Identify which cell holds the provided text, then report its [x, y] central coordinate. 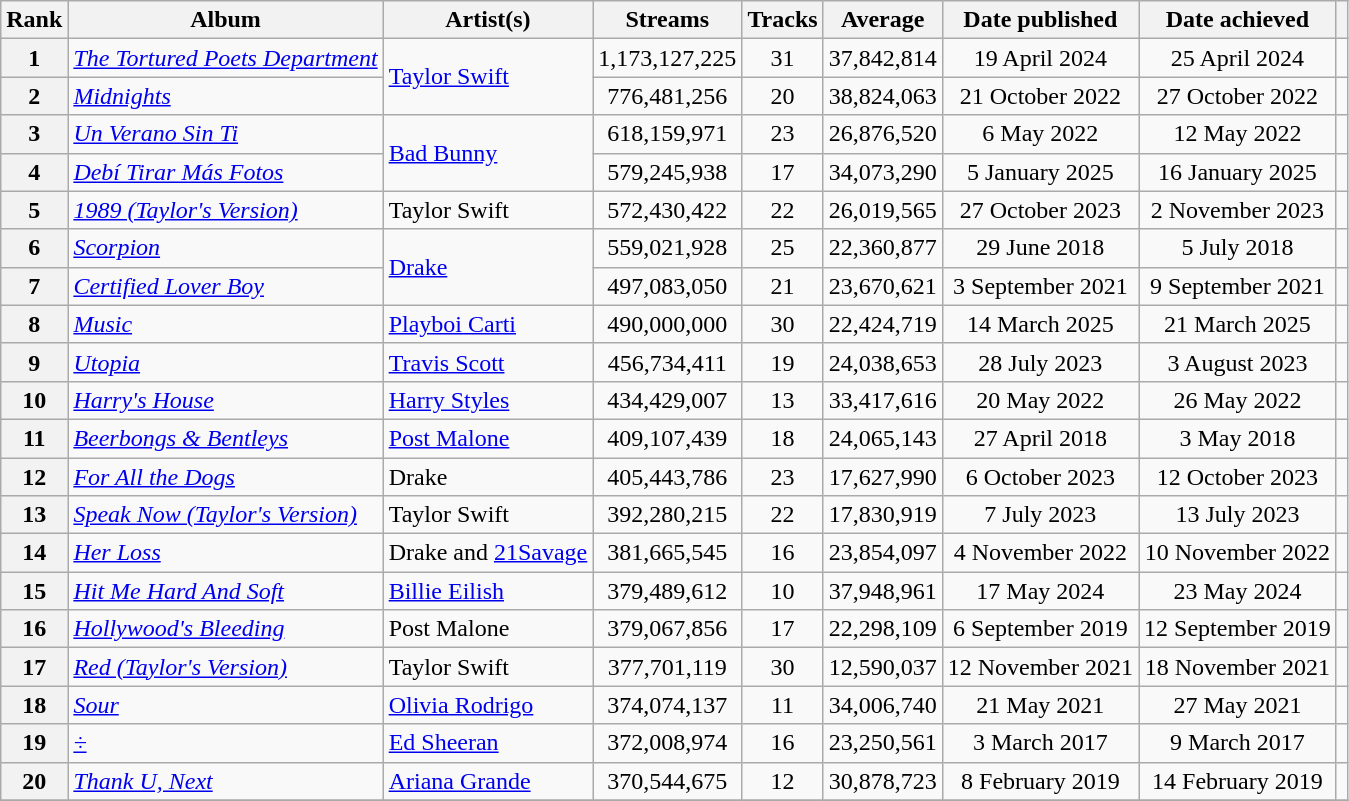
Olivia Rodrigo [488, 705]
3 August 2023 [1238, 362]
379,489,612 [668, 591]
Ed Sheeran [488, 743]
4 [34, 172]
4 November 2022 [1040, 553]
Debí Tirar Más Fotos [226, 172]
12 May 2022 [1238, 134]
8 February 2019 [1040, 781]
19 April 2024 [1040, 58]
17 May 2024 [1040, 591]
26,876,520 [882, 134]
6 May 2022 [1040, 134]
3 September 2021 [1040, 286]
22,298,109 [882, 629]
1 [34, 58]
3 [34, 134]
13 July 2023 [1238, 515]
23,854,097 [882, 553]
Utopia [226, 362]
14 March 2025 [1040, 324]
559,021,928 [668, 248]
27 October 2023 [1040, 210]
22,424,719 [882, 324]
497,083,050 [668, 286]
Scorpion [226, 248]
374,074,137 [668, 705]
776,481,256 [668, 96]
Thank U, Next [226, 781]
14 February 2019 [1238, 781]
Playboi Carti [488, 324]
579,245,938 [668, 172]
Album [226, 20]
409,107,439 [668, 438]
5 July 2018 [1238, 248]
Beerbongs & Bentleys [226, 438]
372,008,974 [668, 743]
20 May 2022 [1040, 400]
7 [34, 286]
Date published [1040, 20]
Hit Me Hard And Soft [226, 591]
3 March 2017 [1040, 743]
Un Verano Sin Ti [226, 134]
27 April 2018 [1040, 438]
456,734,411 [668, 362]
12 September 2019 [1238, 629]
34,006,740 [882, 705]
21 [782, 286]
25 [782, 248]
5 [34, 210]
10 November 2022 [1238, 553]
Midnights [226, 96]
29 June 2018 [1040, 248]
Travis Scott [488, 362]
12 November 2021 [1040, 667]
17,830,919 [882, 515]
21 May 2021 [1040, 705]
Hollywood's Bleeding [226, 629]
38,824,063 [882, 96]
379,067,856 [668, 629]
Rank [34, 20]
392,280,215 [668, 515]
25 April 2024 [1238, 58]
Date achieved [1238, 20]
370,544,675 [668, 781]
8 [34, 324]
9 March 2017 [1238, 743]
Artist(s) [488, 20]
For All the Dogs [226, 477]
Drake and 21Savage [488, 553]
Speak Now (Taylor's Version) [226, 515]
24,065,143 [882, 438]
572,430,422 [668, 210]
27 May 2021 [1238, 705]
15 [34, 591]
1989 (Taylor's Version) [226, 210]
490,000,000 [668, 324]
16 January 2025 [1238, 172]
Her Loss [226, 553]
33,417,616 [882, 400]
Red (Taylor's Version) [226, 667]
Harry Styles [488, 400]
Tracks [782, 20]
21 March 2025 [1238, 324]
405,443,786 [668, 477]
12 October 2023 [1238, 477]
3 May 2018 [1238, 438]
381,665,545 [668, 553]
12,590,037 [882, 667]
26,019,565 [882, 210]
6 September 2019 [1040, 629]
Sour [226, 705]
23,250,561 [882, 743]
21 October 2022 [1040, 96]
14 [34, 553]
377,701,119 [668, 667]
6 October 2023 [1040, 477]
9 [34, 362]
28 July 2023 [1040, 362]
Music [226, 324]
2 [34, 96]
6 [34, 248]
Average [882, 20]
Ariana Grande [488, 781]
18 November 2021 [1238, 667]
17,627,990 [882, 477]
31 [782, 58]
23,670,621 [882, 286]
34,073,290 [882, 172]
1,173,127,225 [668, 58]
Billie Eilish [488, 591]
7 July 2023 [1040, 515]
The Tortured Poets Department [226, 58]
23 May 2024 [1238, 591]
Streams [668, 20]
2 November 2023 [1238, 210]
27 October 2022 [1238, 96]
Bad Bunny [488, 153]
5 January 2025 [1040, 172]
618,159,971 [668, 134]
26 May 2022 [1238, 400]
Certified Lover Boy [226, 286]
37,842,814 [882, 58]
22,360,877 [882, 248]
37,948,961 [882, 591]
434,429,007 [668, 400]
30,878,723 [882, 781]
Harry's House [226, 400]
24,038,653 [882, 362]
÷ [226, 743]
9 September 2021 [1238, 286]
